Identify which cell holds the provided text, then report its (X, Y) central coordinate. 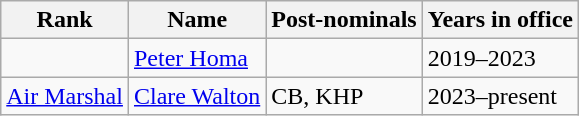
Post-nominals (344, 20)
2019–2023 (500, 58)
Peter Homa (196, 58)
Air Marshal (65, 96)
2023–present (500, 96)
CB, KHP (344, 96)
Years in office (500, 20)
Rank (65, 20)
Clare Walton (196, 96)
Name (196, 20)
